Extract the (X, Y) coordinate from the center of the cell holding the provided text.  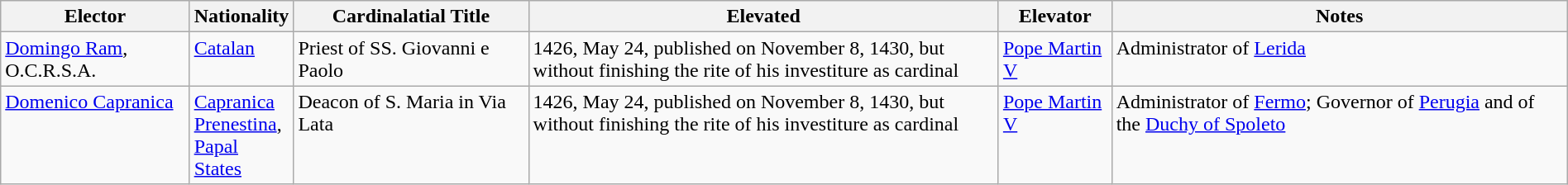
Priest of SS. Giovanni e Paolo (411, 59)
Administrator of Lerida (1340, 59)
Deacon of S. Maria in Via Lata (411, 135)
Catalan (241, 59)
Domenico Capranica (95, 135)
Cardinalatial Title (411, 17)
Administrator of Fermo; Governor of Perugia and of the Duchy of Spoleto (1340, 135)
Capranica Prenestina, Papal States (241, 135)
Notes (1340, 17)
Elevator (1055, 17)
Domingo Ram, O.C.R.S.A. (95, 59)
Elector (95, 17)
Elevated (763, 17)
Nationality (241, 17)
